Identify which cell holds the provided text, then report its (x, y) central coordinate. 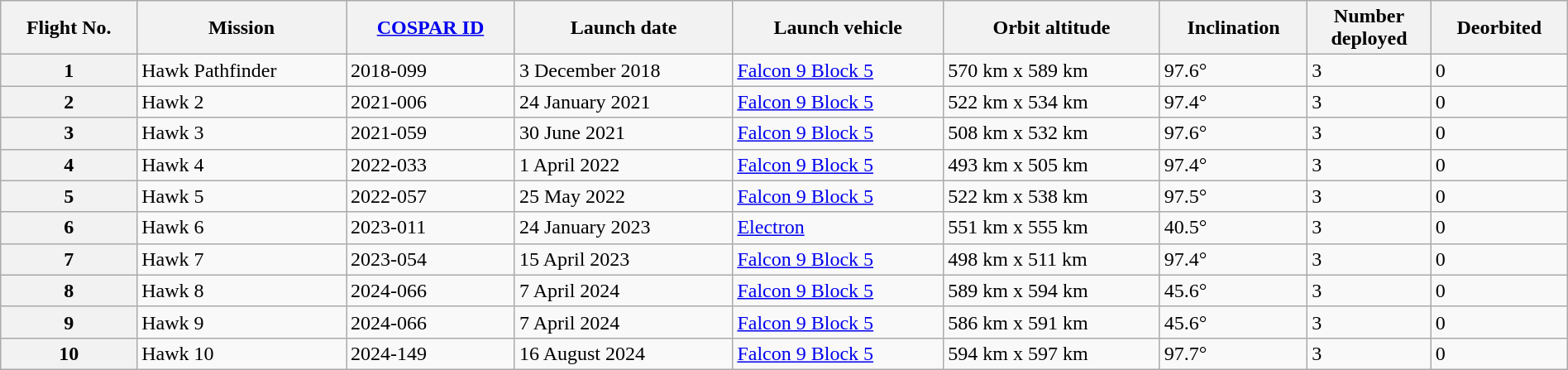
16 August 2024 (624, 353)
97.5° (1233, 196)
Electron (839, 228)
570 km x 589 km (1052, 70)
Hawk 9 (241, 322)
Hawk 6 (241, 228)
1 April 2022 (624, 165)
522 km x 538 km (1052, 196)
2022-057 (430, 196)
40.5° (1233, 228)
594 km x 597 km (1052, 353)
8 (69, 291)
Mission (241, 28)
7 (69, 259)
522 km x 534 km (1052, 102)
97.7° (1233, 353)
2018-099 (430, 70)
Flight No. (69, 28)
2024-149 (430, 353)
30 June 2021 (624, 133)
Hawk 3 (241, 133)
Launch date (624, 28)
9 (69, 322)
586 km x 591 km (1052, 322)
6 (69, 228)
Hawk Pathfinder (241, 70)
Hawk 8 (241, 291)
10 (69, 353)
493 km x 505 km (1052, 165)
Hawk 2 (241, 102)
COSPAR ID (430, 28)
Hawk 10 (241, 353)
2 (69, 102)
Deorbited (1499, 28)
5 (69, 196)
2021-059 (430, 133)
589 km x 594 km (1052, 291)
Hawk 5 (241, 196)
Launch vehicle (839, 28)
Inclination (1233, 28)
508 km x 532 km (1052, 133)
24 January 2021 (624, 102)
4 (69, 165)
2023-011 (430, 228)
551 km x 555 km (1052, 228)
Hawk 4 (241, 165)
2021-006 (430, 102)
Orbit altitude (1052, 28)
2022-033 (430, 165)
3 December 2018 (624, 70)
Numberdeployed (1370, 28)
25 May 2022 (624, 196)
15 April 2023 (624, 259)
1 (69, 70)
498 km x 511 km (1052, 259)
2023-054 (430, 259)
Hawk 7 (241, 259)
24 January 2023 (624, 228)
